Extract the (x, y) coordinate from the center of the cell holding the provided text.  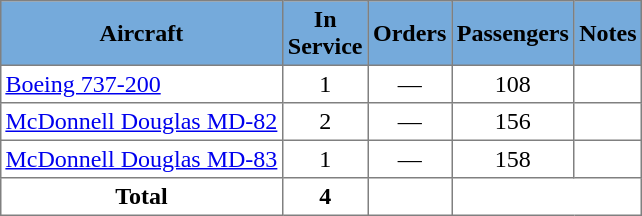
Total (141, 197)
McDonnell Douglas MD-83 (141, 159)
Passengers (513, 33)
McDonnell Douglas MD-82 (141, 122)
Notes (608, 33)
Boeing 737-200 (141, 84)
108 (513, 84)
4 (326, 197)
Aircraft (141, 33)
2 (326, 122)
InService (326, 33)
Orders (410, 33)
158 (513, 159)
156 (513, 122)
